Search for the cell housing the specified text and yield its (X, Y) center coordinate. 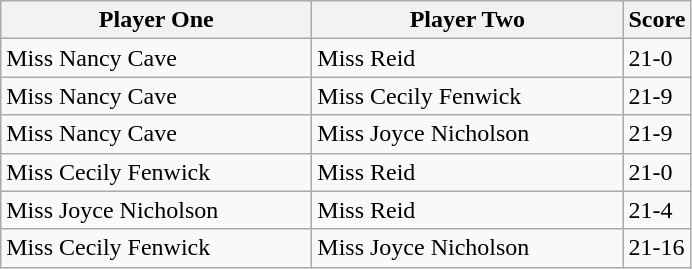
Player Two (468, 20)
Score (657, 20)
21-16 (657, 248)
Player One (156, 20)
21-4 (657, 210)
